Return the (X, Y) coordinate for the center point of the cell that contains the specified text.  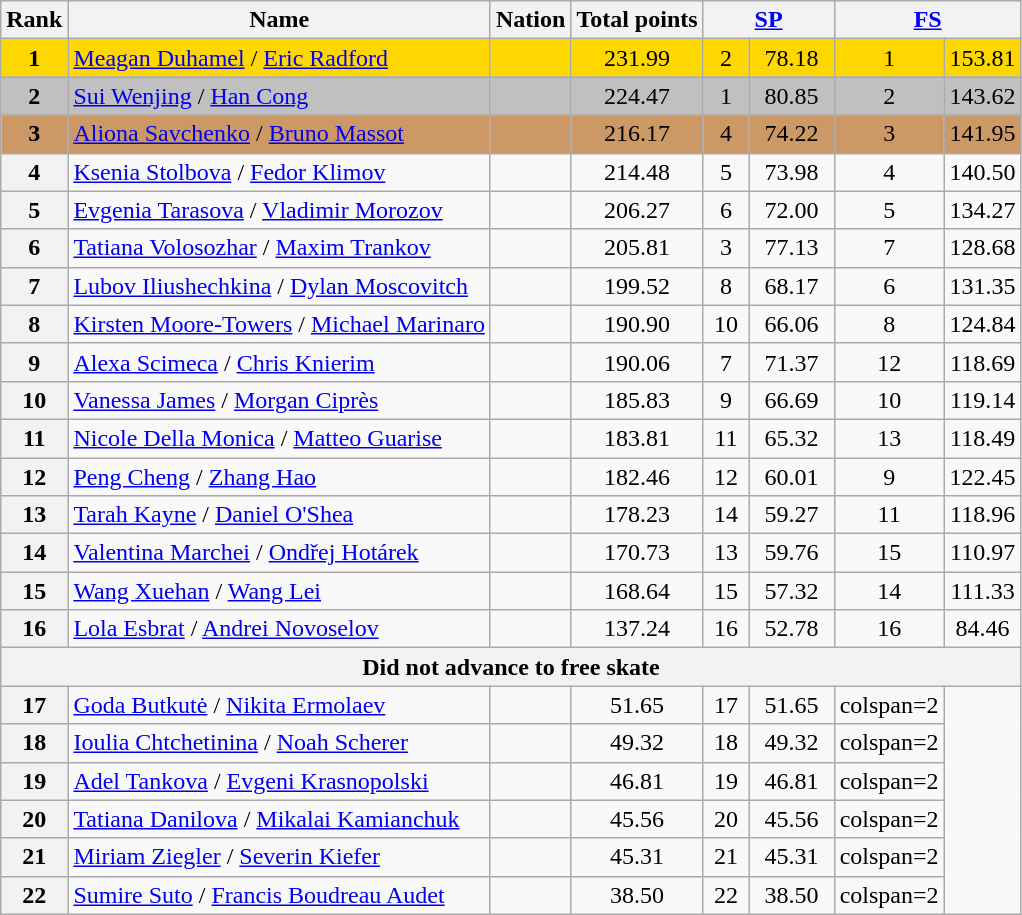
134.27 (982, 210)
216.17 (637, 134)
Total points (637, 20)
118.96 (982, 515)
183.81 (637, 438)
66.06 (792, 324)
141.95 (982, 134)
Vanessa James / Morgan Ciprès (280, 400)
214.48 (637, 172)
Kirsten Moore-Towers / Michael Marinaro (280, 324)
57.32 (792, 591)
199.52 (637, 286)
124.84 (982, 324)
128.68 (982, 248)
118.49 (982, 438)
182.46 (637, 477)
Ioulia Chtchetinina / Noah Scherer (280, 743)
Tarah Kayne / Daniel O'Shea (280, 515)
60.01 (792, 477)
Tatiana Volosozhar / Maxim Trankov (280, 248)
231.99 (637, 58)
72.00 (792, 210)
80.85 (792, 96)
137.24 (637, 629)
168.64 (637, 591)
143.62 (982, 96)
65.32 (792, 438)
52.78 (792, 629)
170.73 (637, 553)
Aliona Savchenko / Bruno Massot (280, 134)
84.46 (982, 629)
Valentina Marchei / Ondřej Hotárek (280, 553)
Name (280, 20)
59.76 (792, 553)
59.27 (792, 515)
153.81 (982, 58)
FS (928, 20)
Goda Butkutė / Nikita Ermolaev (280, 705)
118.69 (982, 362)
224.47 (637, 96)
140.50 (982, 172)
131.35 (982, 286)
SP (768, 20)
190.06 (637, 362)
Sui Wenjing / Han Cong (280, 96)
78.18 (792, 58)
Peng Cheng / Zhang Hao (280, 477)
Lola Esbrat / Andrei Novoselov (280, 629)
Meagan Duhamel / Eric Radford (280, 58)
Tatiana Danilova / Mikalai Kamianchuk (280, 819)
Ksenia Stolbova / Fedor Klimov (280, 172)
Evgenia Tarasova / Vladimir Morozov (280, 210)
68.17 (792, 286)
178.23 (637, 515)
185.83 (637, 400)
Did not advance to free skate (511, 667)
Miriam Ziegler / Severin Kiefer (280, 857)
122.45 (982, 477)
Sumire Suto / Francis Boudreau Audet (280, 895)
119.14 (982, 400)
71.37 (792, 362)
Nicole Della Monica / Matteo Guarise (280, 438)
206.27 (637, 210)
74.22 (792, 134)
77.13 (792, 248)
Rank (34, 20)
Lubov Iliushechkina / Dylan Moscovitch (280, 286)
205.81 (637, 248)
Adel Tankova / Evgeni Krasnopolski (280, 781)
73.98 (792, 172)
Wang Xuehan / Wang Lei (280, 591)
Nation (530, 20)
111.33 (982, 591)
190.90 (637, 324)
110.97 (982, 553)
66.69 (792, 400)
Alexa Scimeca / Chris Knierim (280, 362)
